For the text-containing cell, return its midpoint in [x, y] coordinate format. 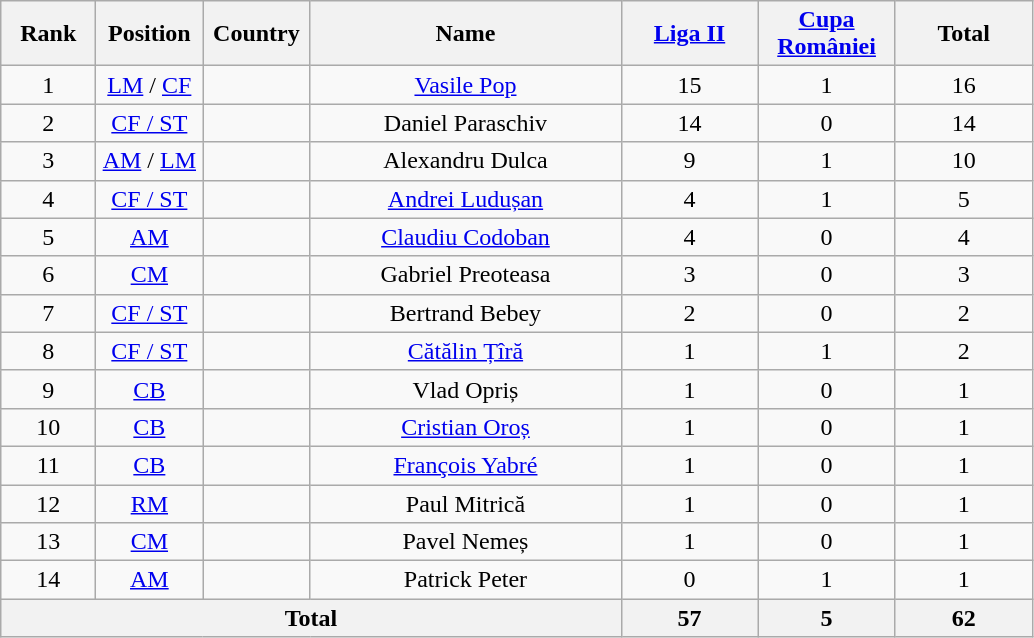
Name [466, 34]
Cupa României [826, 34]
Rank [48, 34]
Paul Mitrică [466, 503]
57 [690, 618]
62 [964, 618]
RM [150, 503]
LM / CF [150, 85]
12 [48, 503]
François Yabré [466, 465]
Cristian Oroș [466, 427]
Pavel Nemeș [466, 542]
11 [48, 465]
13 [48, 542]
Vasile Pop [466, 85]
8 [48, 351]
Alexandru Dulca [466, 161]
15 [690, 85]
Claudiu Codoban [466, 237]
Andrei Ludușan [466, 199]
16 [964, 85]
6 [48, 275]
Position [150, 34]
Daniel Paraschiv [466, 123]
Country [256, 34]
Cătălin Țîră [466, 351]
Gabriel Preoteasa [466, 275]
Patrick Peter [466, 580]
7 [48, 313]
Liga II [690, 34]
AM / LM [150, 161]
Bertrand Bebey [466, 313]
Vlad Opriș [466, 389]
